Detect which cell encompasses the target text, then output its [x, y] center coordinate. 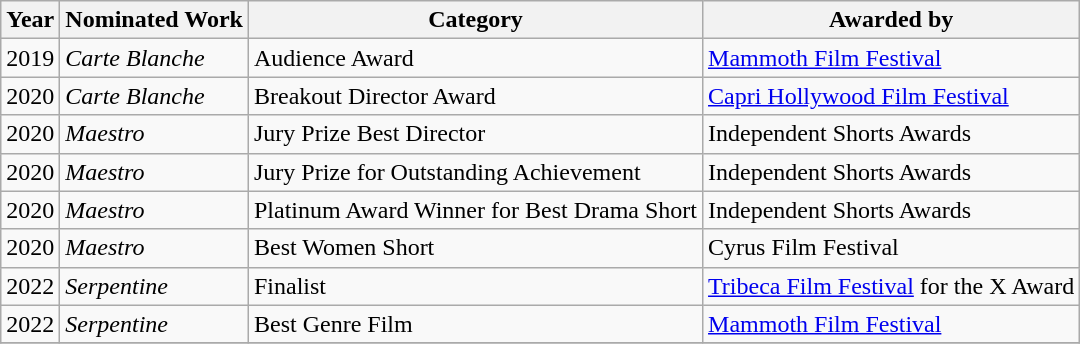
Category [475, 20]
Best Women Short [475, 248]
Audience Award [475, 58]
Tribeca Film Festival for the X Award [892, 286]
2019 [30, 58]
Awarded by [892, 20]
Finalist [475, 286]
Capri Hollywood Film Festival [892, 96]
Best Genre Film [475, 324]
Nominated Work [154, 20]
Breakout Director Award [475, 96]
Jury Prize Best Director [475, 134]
Jury Prize for Outstanding Achievement [475, 172]
Platinum Award Winner for Best Drama Short [475, 210]
Cyrus Film Festival [892, 248]
Year [30, 20]
